Find where the given text appears and provide that cell's center as (X, Y) coordinate. 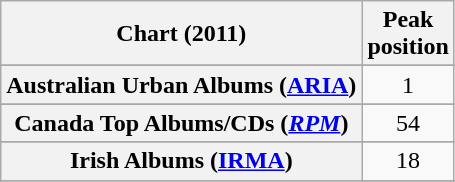
Peakposition (408, 34)
Irish Albums (IRMA) (182, 161)
Australian Urban Albums (ARIA) (182, 85)
54 (408, 123)
Canada Top Albums/CDs (RPM) (182, 123)
18 (408, 161)
1 (408, 85)
Chart (2011) (182, 34)
